Find where the given text appears and provide that cell's center as [x, y] coordinate. 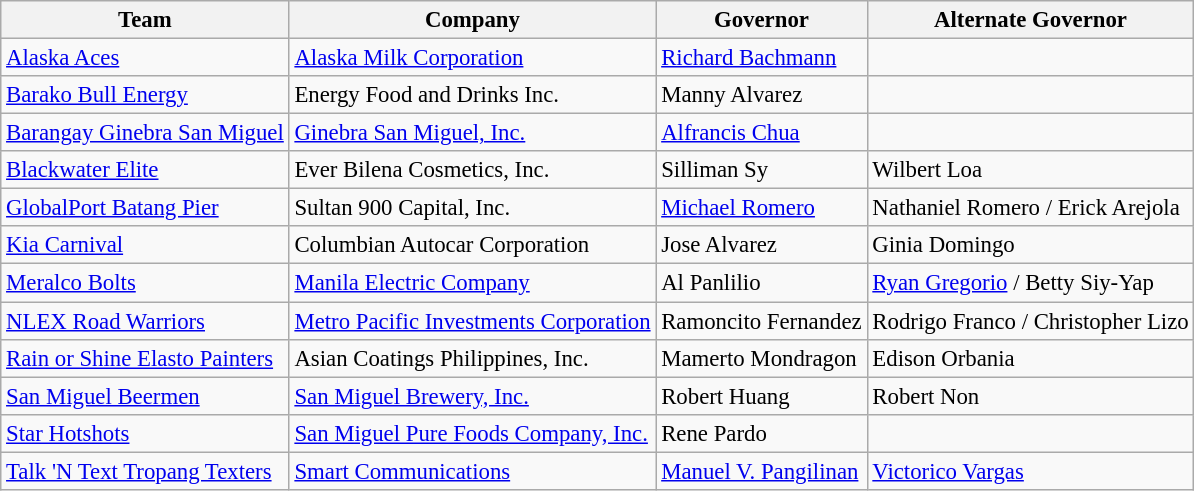
Company [472, 20]
Team [145, 20]
Richard Bachmann [762, 58]
Metro Pacific Investments Corporation [472, 321]
Kia Carnival [145, 245]
Ryan Gregorio / Betty Siy-Yap [1030, 283]
Asian Coatings Philippines, Inc. [472, 358]
San Miguel Beermen [145, 396]
Al Panlilio [762, 283]
Jose Alvarez [762, 245]
Alaska Aces [145, 58]
Sultan 900 Capital, Inc. [472, 208]
Barangay Ginebra San Miguel [145, 133]
Smart Communications [472, 471]
Wilbert Loa [1030, 170]
Ramoncito Fernandez [762, 321]
GlobalPort Batang Pier [145, 208]
Ginia Domingo [1030, 245]
Energy Food and Drinks Inc. [472, 95]
Alaska Milk Corporation [472, 58]
Manuel V. Pangilinan [762, 471]
Alfrancis Chua [762, 133]
Rodrigo Franco / Christopher Lizo [1030, 321]
Silliman Sy [762, 170]
Governor [762, 20]
Rain or Shine Elasto Painters [145, 358]
Barako Bull Energy [145, 95]
NLEX Road Warriors [145, 321]
Ever Bilena Cosmetics, Inc. [472, 170]
Star Hotshots [145, 433]
Ginebra San Miguel, Inc. [472, 133]
Manila Electric Company [472, 283]
Nathaniel Romero / Erick Arejola [1030, 208]
Edison Orbania [1030, 358]
Talk 'N Text Tropang Texters [145, 471]
Manny Alvarez [762, 95]
San Miguel Brewery, Inc. [472, 396]
Columbian Autocar Corporation [472, 245]
Robert Non [1030, 396]
Victorico Vargas [1030, 471]
Robert Huang [762, 396]
Rene Pardo [762, 433]
San Miguel Pure Foods Company, Inc. [472, 433]
Mamerto Mondragon [762, 358]
Blackwater Elite [145, 170]
Alternate Governor [1030, 20]
Michael Romero [762, 208]
Meralco Bolts [145, 283]
